Search for the cell housing the specified text and yield its [X, Y] center coordinate. 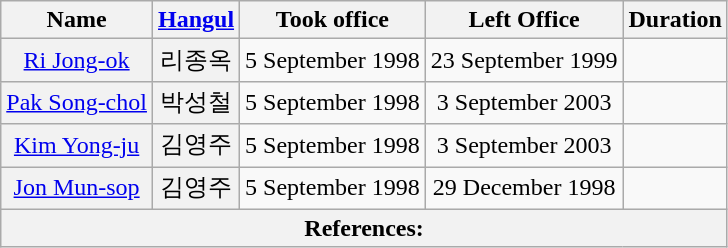
Left Office [524, 20]
Name [77, 20]
29 December 1998 [524, 188]
Duration [675, 20]
Ri Jong-ok [77, 60]
박성철 [196, 102]
23 September 1999 [524, 60]
Jon Mun-sop [77, 188]
Pak Song-chol [77, 102]
Kim Yong-ju [77, 146]
리종옥 [196, 60]
References: [364, 228]
Hangul [196, 20]
Took office [333, 20]
